From the cell containing the given text, extract its center point as [X, Y] coordinate. 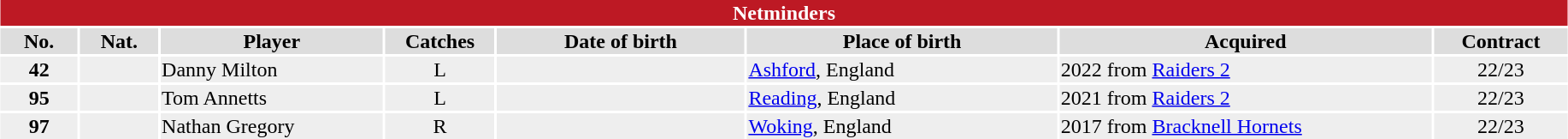
Player [272, 41]
Nat. [120, 41]
95 [39, 98]
Acquired [1245, 41]
Place of birth [902, 41]
2022 from Raiders 2 [1245, 69]
Netminders [783, 13]
Reading, England [902, 98]
2021 from Raiders 2 [1245, 98]
Nathan Gregory [272, 126]
Woking, England [902, 126]
R [439, 126]
Ashford, England [902, 69]
Danny Milton [272, 69]
No. [39, 41]
2017 from Bracknell Hornets [1245, 126]
Tom Annetts [272, 98]
Contract [1500, 41]
42 [39, 69]
Date of birth [621, 41]
97 [39, 126]
Catches [439, 41]
